From the cell containing the given text, extract its center point as (X, Y) coordinate. 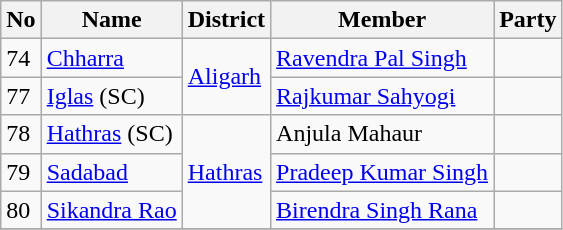
Chharra (112, 58)
Iglas (SC) (112, 96)
Anjula Mahaur (382, 134)
No (21, 20)
80 (21, 210)
Birendra Singh Rana (382, 210)
Ravendra Pal Singh (382, 58)
Aligarh (226, 77)
79 (21, 172)
Member (382, 20)
78 (21, 134)
74 (21, 58)
Sikandra Rao (112, 210)
District (226, 20)
Rajkumar Sahyogi (382, 96)
Name (112, 20)
Party (528, 20)
Hathras (226, 172)
Pradeep Kumar Singh (382, 172)
Hathras (SC) (112, 134)
77 (21, 96)
Sadabad (112, 172)
